Search for the cell housing the specified text and yield its [x, y] center coordinate. 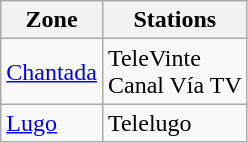
Lugo [52, 123]
TeleVinteCanal Vía TV [174, 72]
Zone [52, 20]
Telelugo [174, 123]
Stations [174, 20]
Chantada [52, 72]
